Return the (x, y) coordinate for the center point of the cell that contains the specified text.  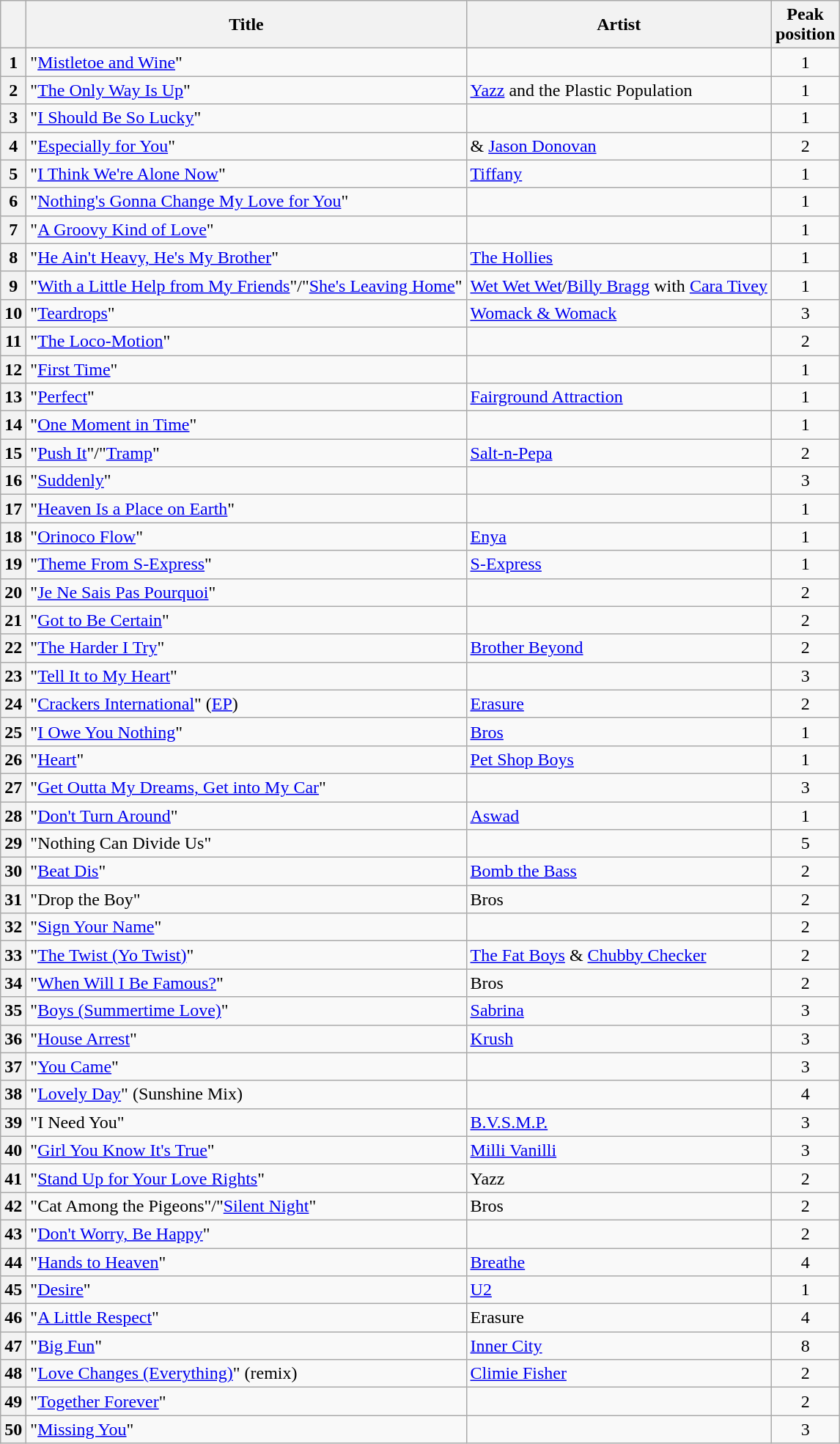
"Nothing Can Divide Us" (246, 844)
12 (13, 369)
"Heart" (246, 759)
Breathe (619, 1261)
22 (13, 648)
Wet Wet Wet/Billy Bragg with Cara Tivey (619, 285)
Sabrina (619, 1011)
33 (13, 955)
Tiffany (619, 174)
"Orinoco Flow" (246, 537)
S-Express (619, 564)
"Perfect" (246, 397)
Climie Fisher (619, 1374)
"When Will I Be Famous?" (246, 983)
43 (13, 1234)
50 (13, 1429)
"Heaven Is a Place on Earth" (246, 509)
"The Harder I Try" (246, 648)
49 (13, 1401)
"Push It"/"Tramp" (246, 453)
20 (13, 592)
Yazz (619, 1178)
"The Only Way Is Up" (246, 90)
48 (13, 1374)
37 (13, 1067)
24 (13, 704)
35 (13, 1011)
40 (13, 1150)
10 (13, 313)
Title (246, 25)
"Love Changes (Everything)" (remix) (246, 1374)
42 (13, 1206)
19 (13, 564)
"A Little Respect" (246, 1318)
"Together Forever" (246, 1401)
"Missing You" (246, 1429)
"Tell It to My Heart" (246, 676)
45 (13, 1290)
27 (13, 787)
"Theme From S-Express" (246, 564)
7 (13, 229)
"Boys (Summertime Love)" (246, 1011)
Fairground Attraction (619, 397)
"I Think We're Alone Now" (246, 174)
"Hands to Heaven" (246, 1261)
Artist (619, 25)
"Big Fun" (246, 1346)
"Don't Turn Around" (246, 816)
31 (13, 899)
B.V.S.M.P. (619, 1122)
23 (13, 676)
28 (13, 816)
"A Groovy Kind of Love" (246, 229)
11 (13, 341)
"Teardrops" (246, 313)
14 (13, 425)
47 (13, 1346)
34 (13, 983)
18 (13, 537)
"The Loco-Motion" (246, 341)
"Drop the Boy" (246, 899)
"Sign Your Name" (246, 927)
21 (13, 620)
13 (13, 397)
"Get Outta My Dreams, Get into My Car" (246, 787)
"Don't Worry, Be Happy" (246, 1234)
29 (13, 844)
Pet Shop Boys (619, 759)
Enya (619, 537)
"With a Little Help from My Friends"/"She's Leaving Home" (246, 285)
15 (13, 453)
16 (13, 481)
Peakposition (805, 25)
17 (13, 509)
The Fat Boys & Chubby Checker (619, 955)
"One Moment in Time" (246, 425)
"First Time" (246, 369)
"He Ain't Heavy, He's My Brother" (246, 257)
38 (13, 1094)
Bomb the Bass (619, 872)
"Suddenly" (246, 481)
"Got to Be Certain" (246, 620)
& Jason Donovan (619, 146)
"The Twist (Yo Twist)" (246, 955)
"I Need You" (246, 1122)
"House Arrest" (246, 1039)
"Stand Up for Your Love Rights" (246, 1178)
"Mistletoe and Wine" (246, 62)
"Nothing's Gonna Change My Love for You" (246, 202)
"Girl You Know It's True" (246, 1150)
"Crackers International" (EP) (246, 704)
Inner City (619, 1346)
"You Came" (246, 1067)
"Lovely Day" (Sunshine Mix) (246, 1094)
Womack & Womack (619, 313)
Aswad (619, 816)
U2 (619, 1290)
Yazz and the Plastic Population (619, 90)
Krush (619, 1039)
"Especially for You" (246, 146)
"Beat Dis" (246, 872)
9 (13, 285)
30 (13, 872)
44 (13, 1261)
46 (13, 1318)
"Cat Among the Pigeons"/"Silent Night" (246, 1206)
36 (13, 1039)
"Je Ne Sais Pas Pourquoi" (246, 592)
Salt-n-Pepa (619, 453)
"I Owe You Nothing" (246, 732)
41 (13, 1178)
26 (13, 759)
"Desire" (246, 1290)
The Hollies (619, 257)
Milli Vanilli (619, 1150)
"I Should Be So Lucky" (246, 118)
25 (13, 732)
Brother Beyond (619, 648)
39 (13, 1122)
6 (13, 202)
32 (13, 927)
